For the text-containing cell, return its midpoint in [x, y] coordinate format. 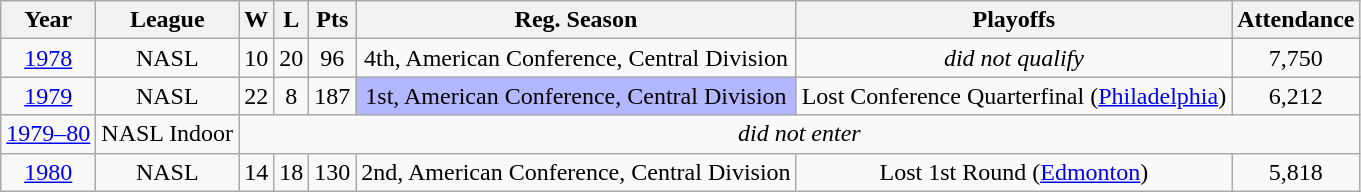
14 [256, 172]
League [168, 20]
1979–80 [48, 134]
Attendance [1296, 20]
18 [292, 172]
NASL Indoor [168, 134]
5,818 [1296, 172]
1980 [48, 172]
1978 [48, 58]
did not enter [800, 134]
130 [332, 172]
did not qualify [1014, 58]
1979 [48, 96]
8 [292, 96]
Lost Conference Quarterfinal (Philadelphia) [1014, 96]
Reg. Season [576, 20]
4th, American Conference, Central Division [576, 58]
20 [292, 58]
6,212 [1296, 96]
187 [332, 96]
96 [332, 58]
Year [48, 20]
1st, American Conference, Central Division [576, 96]
7,750 [1296, 58]
Pts [332, 20]
L [292, 20]
Lost 1st Round (Edmonton) [1014, 172]
Playoffs [1014, 20]
22 [256, 96]
10 [256, 58]
W [256, 20]
2nd, American Conference, Central Division [576, 172]
